Return [X, Y] of the center of cell containing provided text 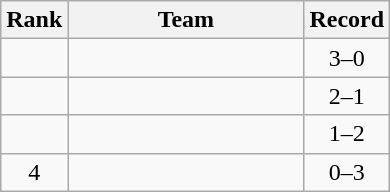
4 [34, 172]
3–0 [347, 58]
1–2 [347, 134]
Record [347, 20]
Team [186, 20]
Rank [34, 20]
0–3 [347, 172]
2–1 [347, 96]
